Pinpoint the cell where the given text exists, returning its [x, y] midpoint coordinate. 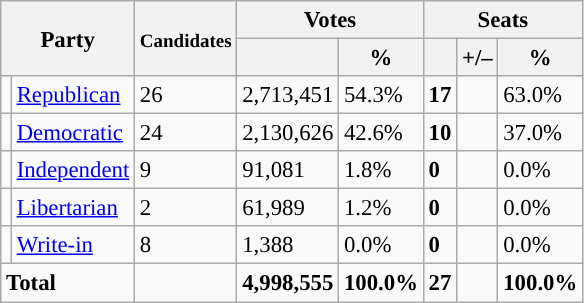
Independent [72, 170]
10 [440, 133]
+/– [478, 58]
Votes [330, 20]
Total [68, 283]
26 [186, 95]
Libertarian [72, 208]
Republican [72, 95]
2,130,626 [288, 133]
63.0% [540, 95]
Write-in [72, 245]
2,713,451 [288, 95]
54.3% [382, 95]
1.8% [382, 170]
27 [440, 283]
Party [68, 38]
24 [186, 133]
42.6% [382, 133]
Seats [502, 20]
4,998,555 [288, 283]
2 [186, 208]
1,388 [288, 245]
37.0% [540, 133]
91,081 [288, 170]
9 [186, 170]
Democratic [72, 133]
8 [186, 245]
61,989 [288, 208]
17 [440, 95]
1.2% [382, 208]
Candidates [186, 38]
